From the cell containing the given text, extract its center point as [X, Y] coordinate. 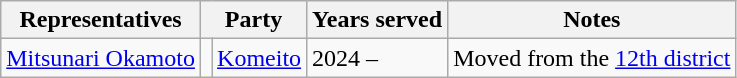
Komeito [260, 58]
Notes [592, 20]
Mitsunari Okamoto [101, 58]
Representatives [101, 20]
Party [253, 20]
2024 – [378, 58]
Years served [378, 20]
Moved from the 12th district [592, 58]
